From the cell containing the given text, extract its center point as (X, Y) coordinate. 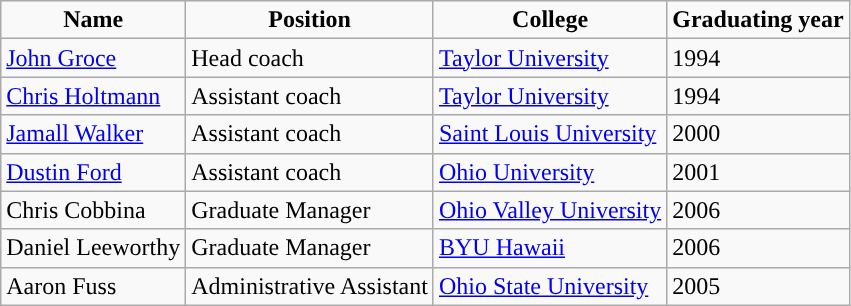
BYU Hawaii (550, 248)
Ohio State University (550, 286)
Chris Holtmann (94, 96)
2000 (758, 134)
Name (94, 20)
College (550, 20)
Head coach (310, 58)
Jamall Walker (94, 134)
Ohio Valley University (550, 210)
Ohio University (550, 172)
2001 (758, 172)
Administrative Assistant (310, 286)
Chris Cobbina (94, 210)
Dustin Ford (94, 172)
John Groce (94, 58)
Position (310, 20)
Daniel Leeworthy (94, 248)
Saint Louis University (550, 134)
Graduating year (758, 20)
2005 (758, 286)
Aaron Fuss (94, 286)
